Search for the cell housing the specified text and yield its [X, Y] center coordinate. 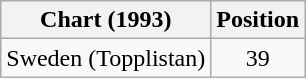
Position [258, 20]
Sweden (Topplistan) [106, 58]
39 [258, 58]
Chart (1993) [106, 20]
